Identify which cell holds the provided text, then report its (x, y) central coordinate. 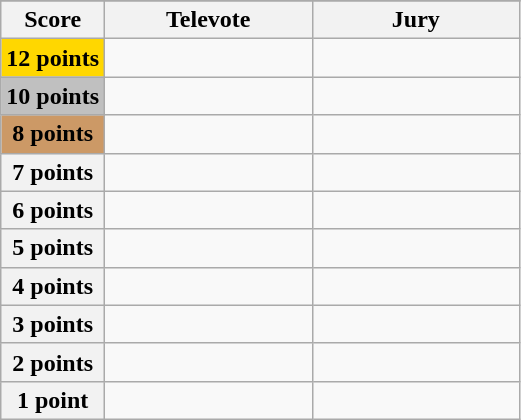
Score (53, 20)
4 points (53, 286)
8 points (53, 134)
3 points (53, 324)
Televote (209, 20)
Jury (416, 20)
1 point (53, 400)
2 points (53, 362)
6 points (53, 210)
12 points (53, 58)
7 points (53, 172)
10 points (53, 96)
5 points (53, 248)
